Detect which cell encompasses the target text, then output its [x, y] center coordinate. 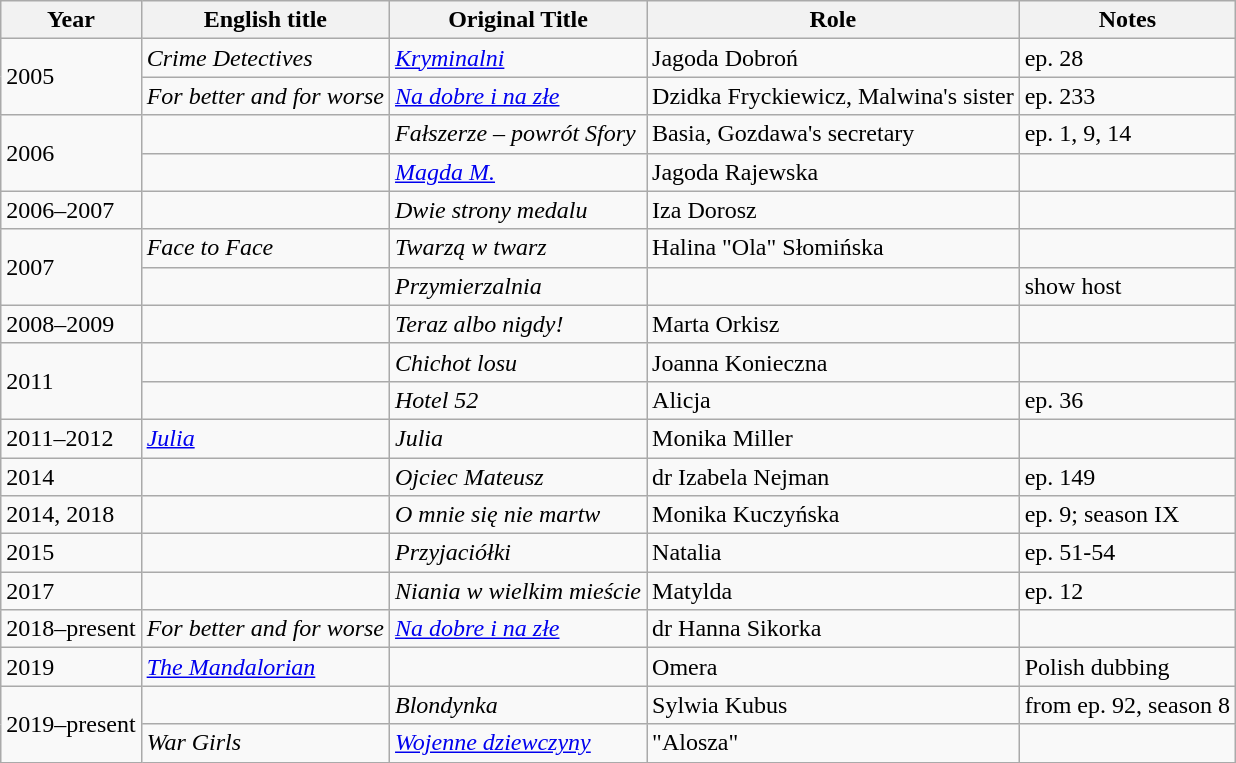
Teraz albo nigdy! [518, 324]
2017 [71, 591]
ep. 51-54 [1127, 553]
ep. 9; season IX [1127, 515]
Kryminalni [518, 58]
Face to Face [265, 248]
Ojciec Mateusz [518, 477]
Twarzą w twarz [518, 248]
Joanna Konieczna [834, 362]
Jagoda Rajewska [834, 172]
2014, 2018 [71, 515]
ep. 12 [1127, 591]
ep. 36 [1127, 400]
ep. 149 [1127, 477]
Monika Miller [834, 438]
Omera [834, 667]
Fałszerze – powrót Sfory [518, 134]
Basia, Gozdawa's secretary [834, 134]
ep. 1, 9, 14 [1127, 134]
2005 [71, 77]
Polish dubbing [1127, 667]
Niania w wielkim mieście [518, 591]
Alicja [834, 400]
War Girls [265, 743]
Monika Kuczyńska [834, 515]
English title [265, 20]
2019 [71, 667]
2018–present [71, 629]
2014 [71, 477]
Halina "Ola" Słomińska [834, 248]
Sylwia Kubus [834, 705]
The Mandalorian [265, 667]
Dwie strony medalu [518, 210]
2008–2009 [71, 324]
2015 [71, 553]
Hotel 52 [518, 400]
Natalia [834, 553]
2006–2007 [71, 210]
2011 [71, 381]
"Alosza" [834, 743]
Przyjaciółki [518, 553]
Crime Detectives [265, 58]
2019–present [71, 724]
Matylda [834, 591]
2007 [71, 267]
2011–2012 [71, 438]
show host [1127, 286]
Iza Dorosz [834, 210]
from ep. 92, season 8 [1127, 705]
Dzidka Fryckiewicz, Malwina's sister [834, 96]
Przymierzalnia [518, 286]
Magda M. [518, 172]
O mnie się nie martw [518, 515]
Blondynka [518, 705]
Notes [1127, 20]
Year [71, 20]
Role [834, 20]
dr Hanna Sikorka [834, 629]
Original Title [518, 20]
dr Izabela Nejman [834, 477]
Chichot losu [518, 362]
Jagoda Dobroń [834, 58]
2006 [71, 153]
ep. 233 [1127, 96]
ep. 28 [1127, 58]
Wojenne dziewczyny [518, 743]
Marta Orkisz [834, 324]
